Return (X, Y) of the center of cell containing provided text 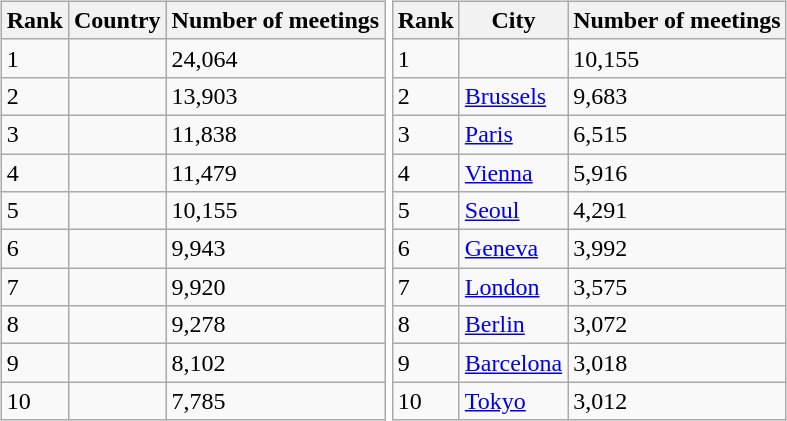
Brussels (513, 96)
Barcelona (513, 363)
24,064 (276, 58)
Seoul (513, 211)
City (513, 20)
5,916 (678, 173)
3,072 (678, 325)
Vienna (513, 173)
Geneva (513, 249)
Tokyo (513, 401)
9,278 (276, 325)
11,838 (276, 134)
4,291 (678, 211)
6,515 (678, 134)
3,575 (678, 287)
9,683 (678, 96)
13,903 (276, 96)
Paris (513, 134)
3,018 (678, 363)
7,785 (276, 401)
8,102 (276, 363)
3,992 (678, 249)
9,920 (276, 287)
3,012 (678, 401)
9,943 (276, 249)
Country (117, 20)
Berlin (513, 325)
London (513, 287)
11,479 (276, 173)
